Provide the [x, y] coordinate of the cell's center where the given text is located.  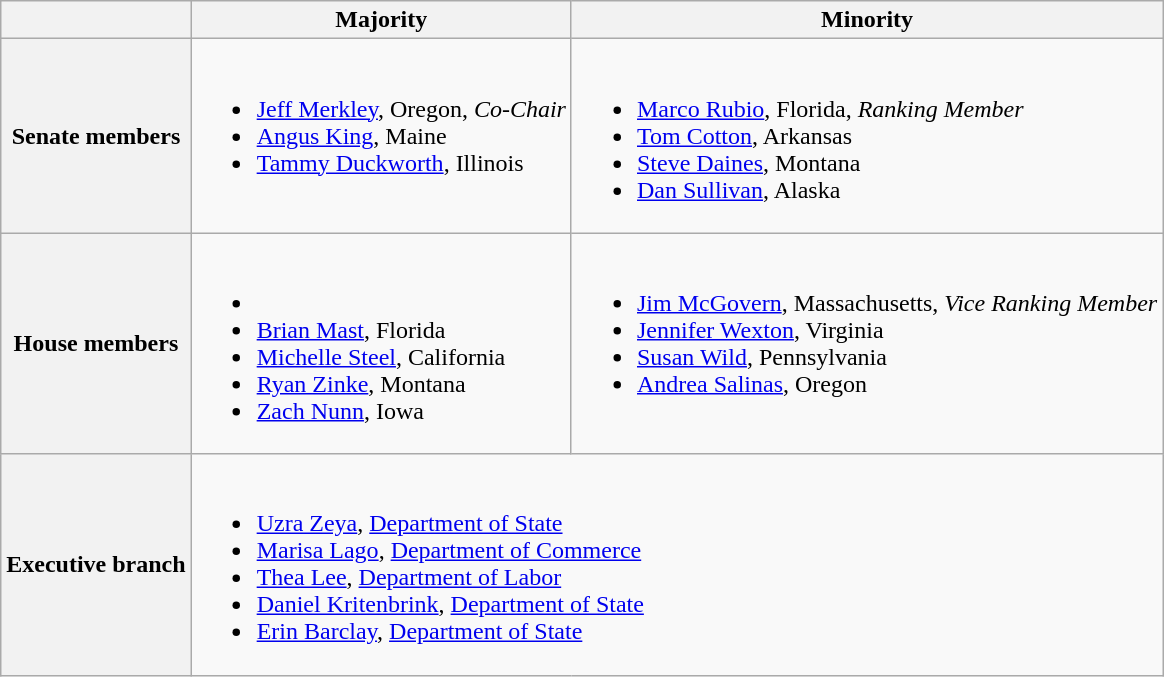
Jim McGovern, Massachusetts, Vice Ranking MemberJennifer Wexton, VirginiaSusan Wild, PennsylvaniaAndrea Salinas, Oregon [866, 344]
Executive branch [96, 564]
Majority [381, 20]
Senate members [96, 136]
House members [96, 344]
Marco Rubio, Florida, Ranking MemberTom Cotton, ArkansasSteve Daines, MontanaDan Sullivan, Alaska [866, 136]
Brian Mast, FloridaMichelle Steel, CaliforniaRyan Zinke, MontanaZach Nunn, Iowa [381, 344]
Minority [866, 20]
Jeff Merkley, Oregon, Co-ChairAngus King, MaineTammy Duckworth, Illinois [381, 136]
